From the cell containing the given text, extract its center point as (X, Y) coordinate. 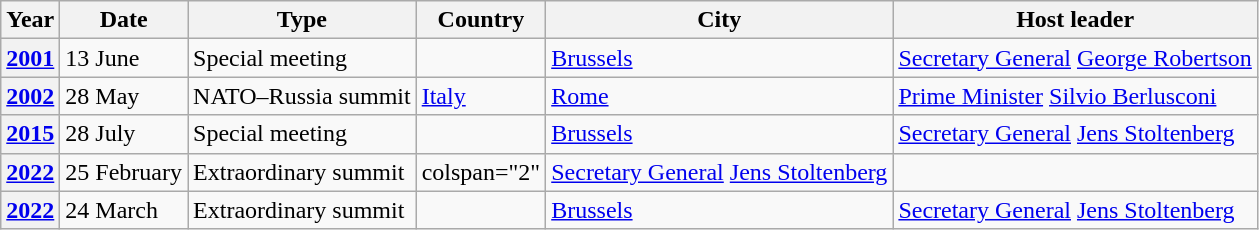
NATO–Russia summit (302, 96)
Prime Minister Silvio Berlusconi (1075, 96)
Date (124, 20)
Secretary General George Robertson (1075, 58)
Year (30, 20)
13 June (124, 58)
Rome (720, 96)
Country (481, 20)
28 July (124, 134)
2001 (30, 58)
2015 (30, 134)
Italy (481, 96)
City (720, 20)
24 March (124, 210)
28 May (124, 96)
Host leader (1075, 20)
25 February (124, 172)
colspan="2" (481, 172)
2002 (30, 96)
Type (302, 20)
